Extract the [x, y] coordinate from the center of the cell holding the provided text.  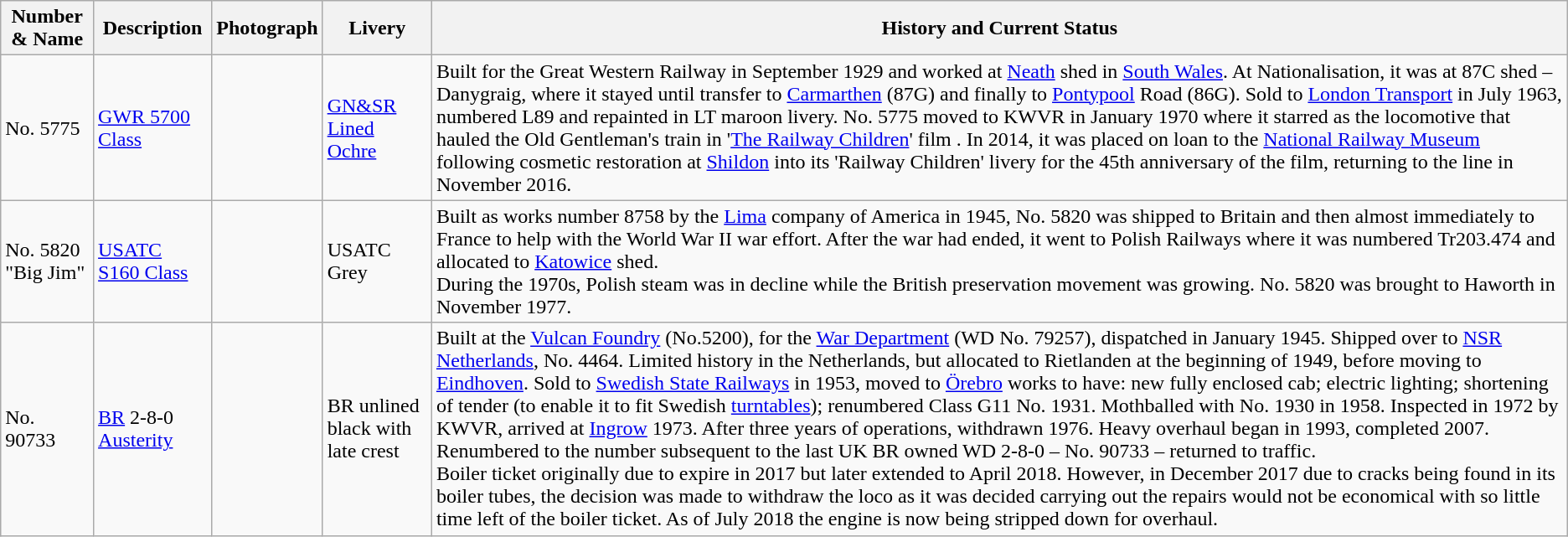
BR unlined black with late crest [377, 429]
USATC S160 Class [152, 261]
Number & Name [47, 28]
No. 5775 [47, 127]
GWR 5700 Class [152, 127]
History and Current Status [999, 28]
Livery [377, 28]
Photograph [267, 28]
BR 2-8-0 Austerity [152, 429]
GN&SR Lined Ochre [377, 127]
USATC Grey [377, 261]
No. 5820"Big Jim" [47, 261]
Description [152, 28]
No. 90733 [47, 429]
